Pinpoint the cell where the given text exists, returning its [X, Y] midpoint coordinate. 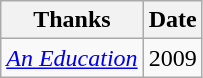
Thanks [72, 20]
Date [172, 20]
2009 [172, 58]
An Education [72, 58]
